Output the [x, y] coordinate of the center of the cell containing the given text.  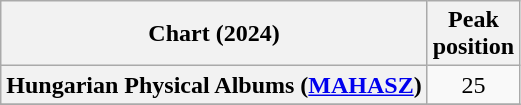
25 [473, 85]
Peakposition [473, 34]
Hungarian Physical Albums (MAHASZ) [214, 85]
Chart (2024) [214, 34]
